Determine the (X, Y) coordinate at the center of the cell enclosing the given text.  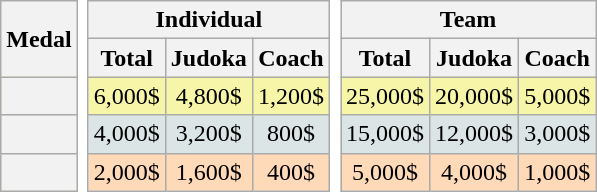
15,000$ (384, 134)
800$ (290, 134)
1,600$ (208, 172)
400$ (290, 172)
1,200$ (290, 96)
Team (468, 20)
20,000$ (474, 96)
2,000$ (126, 172)
4,800$ (208, 96)
1,000$ (558, 172)
3,200$ (208, 134)
Medal (39, 39)
25,000$ (384, 96)
3,000$ (558, 134)
12,000$ (474, 134)
6,000$ (126, 96)
Individual (208, 20)
